Return the (x, y) coordinate for the center point of the cell that contains the specified text.  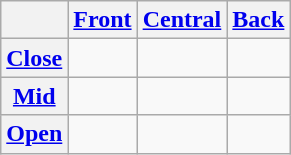
Open (34, 134)
Front (102, 20)
Close (34, 58)
Back (258, 20)
Central (182, 20)
Mid (34, 96)
